Detect which cell encompasses the target text, then output its (x, y) center coordinate. 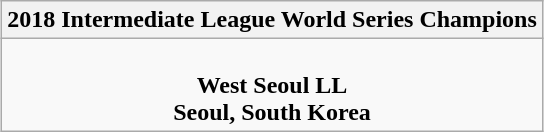
West Seoul LLSeoul, South Korea (272, 85)
2018 Intermediate League World Series Champions (272, 20)
